Find where the given text appears and provide that cell's center as (X, Y) coordinate. 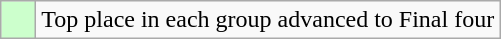
Top place in each group advanced to Final four (268, 20)
